Output the (x, y) coordinate of the center of the cell containing the given text.  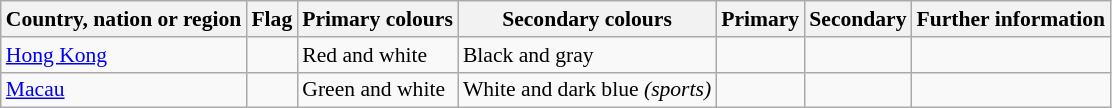
Macau (124, 90)
Hong Kong (124, 55)
Primary colours (378, 19)
Primary (760, 19)
Green and white (378, 90)
Country, nation or region (124, 19)
Further information (1012, 19)
Flag (272, 19)
Red and white (378, 55)
Secondary colours (587, 19)
Black and gray (587, 55)
White and dark blue (sports) (587, 90)
Secondary (858, 19)
